From the cell containing the given text, extract its center point as (x, y) coordinate. 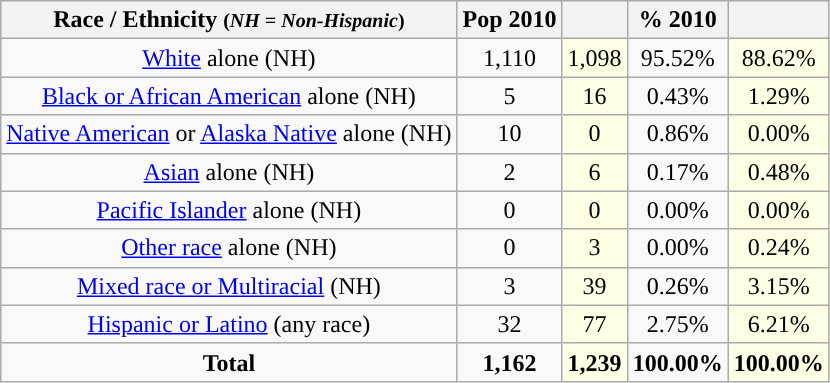
95.52% (678, 58)
2 (510, 172)
Pacific Islander alone (NH) (229, 210)
0.48% (778, 172)
10 (510, 134)
Other race alone (NH) (229, 248)
1,162 (510, 362)
6 (594, 172)
Asian alone (NH) (229, 172)
Race / Ethnicity (NH = Non-Hispanic) (229, 20)
0.17% (678, 172)
Total (229, 362)
39 (594, 286)
0.43% (678, 96)
0.86% (678, 134)
% 2010 (678, 20)
16 (594, 96)
1,110 (510, 58)
32 (510, 324)
White alone (NH) (229, 58)
Native American or Alaska Native alone (NH) (229, 134)
6.21% (778, 324)
Black or African American alone (NH) (229, 96)
Hispanic or Latino (any race) (229, 324)
2.75% (678, 324)
1.29% (778, 96)
1,239 (594, 362)
5 (510, 96)
Pop 2010 (510, 20)
3.15% (778, 286)
77 (594, 324)
88.62% (778, 58)
Mixed race or Multiracial (NH) (229, 286)
0.26% (678, 286)
1,098 (594, 58)
0.24% (778, 248)
